Provide the [x, y] coordinate of the cell's center where the given text is located.  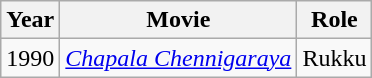
Year [30, 20]
Rukku [334, 58]
Role [334, 20]
Movie [178, 20]
Chapala Chennigaraya [178, 58]
1990 [30, 58]
